Extract the (X, Y) coordinate from the center of the cell holding the provided text.  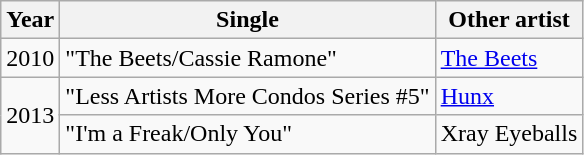
"I'm a Freak/Only You" (248, 134)
The Beets (509, 58)
"The Beets/Cassie Ramone" (248, 58)
Xray Eyeballs (509, 134)
Hunx (509, 96)
Single (248, 20)
2010 (30, 58)
"Less Artists More Condos Series #5" (248, 96)
2013 (30, 115)
Other artist (509, 20)
Year (30, 20)
